Extract the (X, Y) coordinate from the center of the cell holding the provided text.  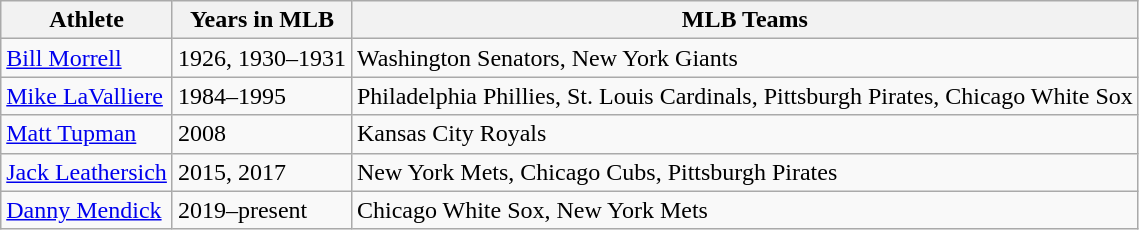
Athlete (87, 20)
1984–1995 (262, 96)
Years in MLB (262, 20)
Washington Senators, New York Giants (744, 58)
Jack Leathersich (87, 172)
Mike LaValliere (87, 96)
1926, 1930–1931 (262, 58)
Chicago White Sox, New York Mets (744, 210)
Matt Tupman (87, 134)
Philadelphia Phillies, St. Louis Cardinals, Pittsburgh Pirates, Chicago White Sox (744, 96)
2019–present (262, 210)
Bill Morrell (87, 58)
Danny Mendick (87, 210)
2008 (262, 134)
New York Mets, Chicago Cubs, Pittsburgh Pirates (744, 172)
MLB Teams (744, 20)
2015, 2017 (262, 172)
Kansas City Royals (744, 134)
